Identify which cell holds the provided text, then report its [X, Y] central coordinate. 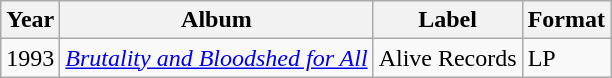
Format [566, 20]
Alive Records [448, 58]
Year [30, 20]
Brutality and Bloodshed for All [216, 58]
1993 [30, 58]
Album [216, 20]
LP [566, 58]
Label [448, 20]
